Determine the [x, y] coordinate at the center of the cell enclosing the given text.  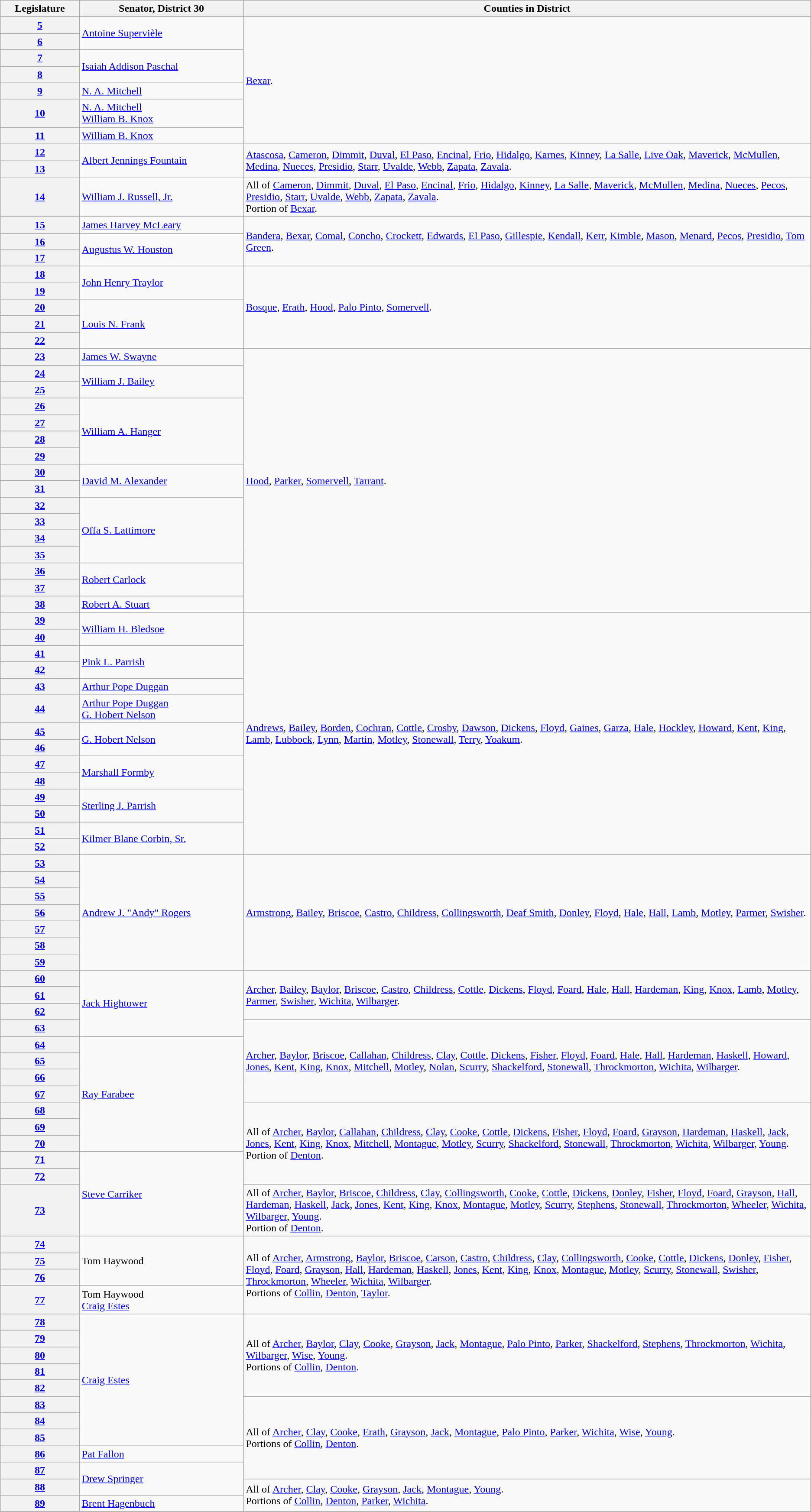
Antoine Supervièle [161, 33]
33 [40, 522]
Tom Haywood [161, 1261]
James W. Swayne [161, 357]
Sterling J. Parrish [161, 806]
Bosque, Erath, Hood, Palo Pinto, Somervell. [527, 308]
Augustus W. Houston [161, 249]
James Harvey McLeary [161, 225]
11 [40, 136]
29 [40, 456]
64 [40, 1044]
66 [40, 1078]
17 [40, 258]
John Henry Traylor [161, 283]
8 [40, 74]
Senator, District 30 [161, 9]
Drew Springer [161, 1479]
85 [40, 1438]
82 [40, 1388]
14 [40, 197]
75 [40, 1261]
13 [40, 168]
58 [40, 945]
34 [40, 538]
52 [40, 847]
20 [40, 308]
Louis N. Frank [161, 324]
Tom HaywoodCraig Estes [161, 1299]
63 [40, 1028]
William B. Knox [161, 136]
77 [40, 1299]
62 [40, 1011]
Albert Jennings Fountain [161, 160]
41 [40, 654]
80 [40, 1355]
59 [40, 962]
46 [40, 748]
6 [40, 42]
23 [40, 357]
Isaiah Addison Paschal [161, 66]
Arthur Pope DugganG. Hobert Nelson [161, 709]
86 [40, 1454]
Offa S. Lattimore [161, 530]
William J. Russell, Jr. [161, 197]
31 [40, 489]
88 [40, 1487]
53 [40, 863]
David M. Alexander [161, 480]
Robert A. Stuart [161, 604]
N. A. Mitchell [161, 91]
25 [40, 390]
Counties in District [527, 9]
22 [40, 340]
87 [40, 1470]
12 [40, 152]
56 [40, 913]
N. A. MitchellWilliam B. Knox [161, 113]
10 [40, 113]
81 [40, 1372]
83 [40, 1405]
38 [40, 604]
54 [40, 880]
39 [40, 621]
Craig Estes [161, 1379]
24 [40, 373]
42 [40, 670]
37 [40, 588]
84 [40, 1421]
G. Hobert Nelson [161, 739]
40 [40, 637]
43 [40, 686]
30 [40, 472]
76 [40, 1277]
47 [40, 764]
Jack Hightower [161, 1003]
55 [40, 896]
35 [40, 555]
Arthur Pope Duggan [161, 686]
57 [40, 929]
60 [40, 978]
5 [40, 25]
67 [40, 1094]
Bandera, Bexar, Comal, Concho, Crockett, Edwards, El Paso, Gillespie, Kendall, Kerr, Kimble, Mason, Menard, Pecos, Presidio, Tom Green. [527, 241]
45 [40, 731]
79 [40, 1338]
48 [40, 781]
Ray Farabee [161, 1094]
9 [40, 91]
36 [40, 571]
61 [40, 995]
16 [40, 241]
71 [40, 1160]
William A. Hanger [161, 431]
All of Archer, Clay, Cooke, Erath, Grayson, Jack, Montague, Palo Pinto, Parker, Wichita, Wise, Young.Portions of Collin, Denton. [527, 1438]
44 [40, 709]
68 [40, 1111]
78 [40, 1322]
7 [40, 58]
Robert Carlock [161, 580]
19 [40, 291]
69 [40, 1127]
21 [40, 324]
89 [40, 1503]
49 [40, 797]
Legislature [40, 9]
72 [40, 1176]
Bexar. [527, 81]
32 [40, 505]
50 [40, 814]
18 [40, 275]
All of Archer, Clay, Cooke, Grayson, Jack, Montague, Young.Portions of Collin, Denton, Parker, Wichita. [527, 1495]
Armstrong, Bailey, Briscoe, Castro, Childress, Collingsworth, Deaf Smith, Donley, Floyd, Hale, Hall, Lamb, Motley, Parmer, Swisher. [527, 913]
Hood, Parker, Somervell, Tarrant. [527, 481]
William J. Bailey [161, 382]
70 [40, 1143]
Brent Hagenbuch [161, 1503]
Kilmer Blane Corbin, Sr. [161, 839]
15 [40, 225]
Marshall Formby [161, 772]
73 [40, 1210]
65 [40, 1061]
Pink L. Parrish [161, 662]
William H. Bledsoe [161, 629]
74 [40, 1244]
Pat Fallon [161, 1454]
51 [40, 830]
27 [40, 423]
Steve Carriker [161, 1194]
28 [40, 439]
26 [40, 406]
Andrew J. "Andy" Rogers [161, 913]
